Provide the [x, y] coordinate of the cell's center where the given text is located.  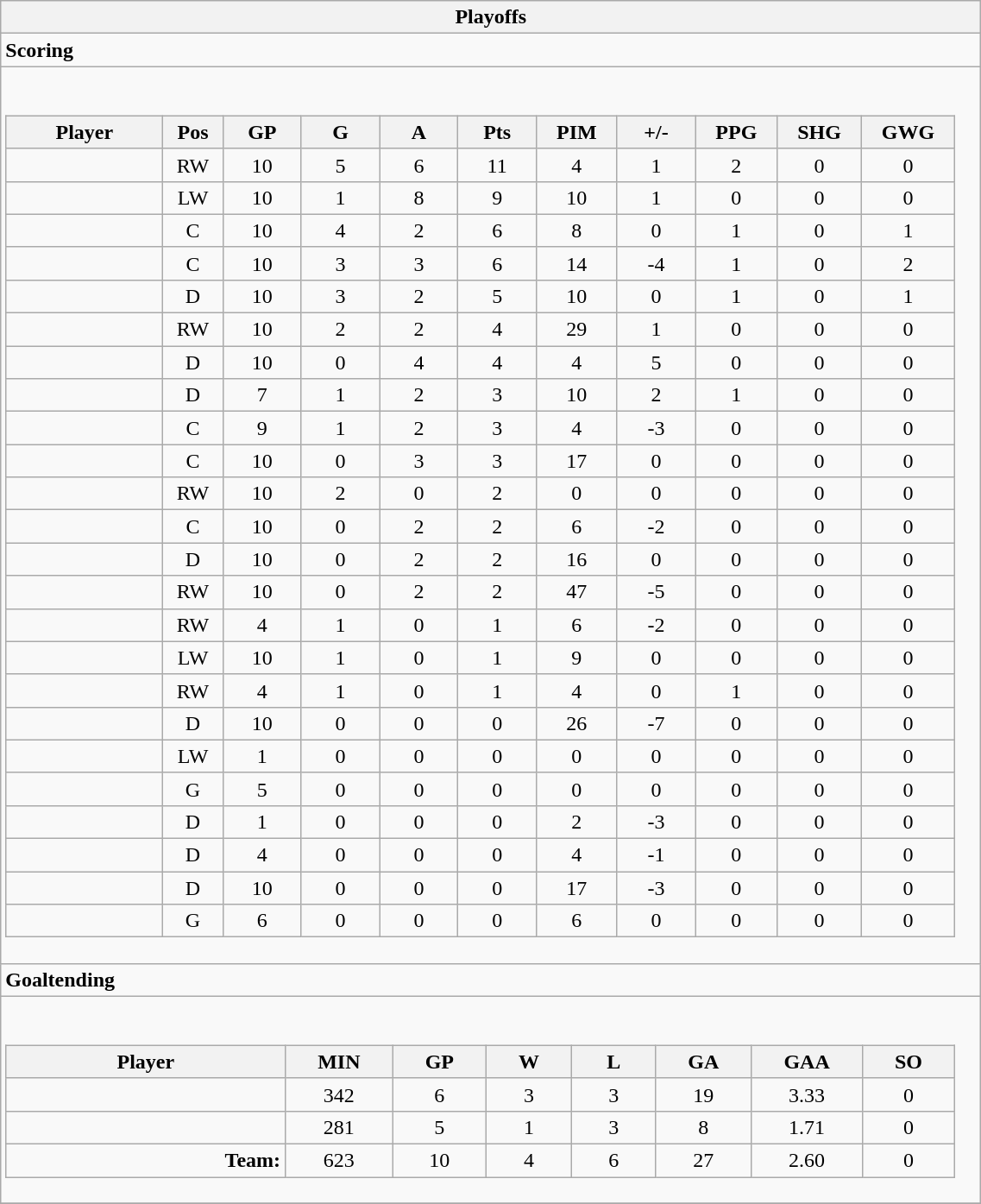
MIN [339, 1062]
27 [704, 1161]
1.71 [807, 1127]
Pos [193, 132]
2.60 [807, 1161]
623 [339, 1161]
-4 [656, 263]
-7 [656, 723]
-1 [656, 855]
W [530, 1062]
3.33 [807, 1094]
14 [577, 263]
16 [577, 559]
+/- [656, 132]
L [614, 1062]
A [419, 132]
Playoffs [491, 17]
Team: [146, 1161]
7 [262, 395]
26 [577, 723]
PPG [737, 132]
Pts [497, 132]
GWG [908, 132]
29 [577, 330]
SHG [820, 132]
PIM [577, 132]
Goaltending [491, 980]
281 [339, 1127]
19 [704, 1094]
342 [339, 1094]
SO [908, 1062]
11 [497, 165]
Scoring [491, 50]
GA [704, 1062]
47 [577, 592]
-5 [656, 592]
GAA [807, 1062]
Player MIN GP W L GA GAA SO 342 6 3 3 19 3.33 0 281 5 1 3 8 1.71 0 Team: 623 10 4 6 27 2.60 0 [491, 1100]
